Detect which cell encompasses the target text, then output its [x, y] center coordinate. 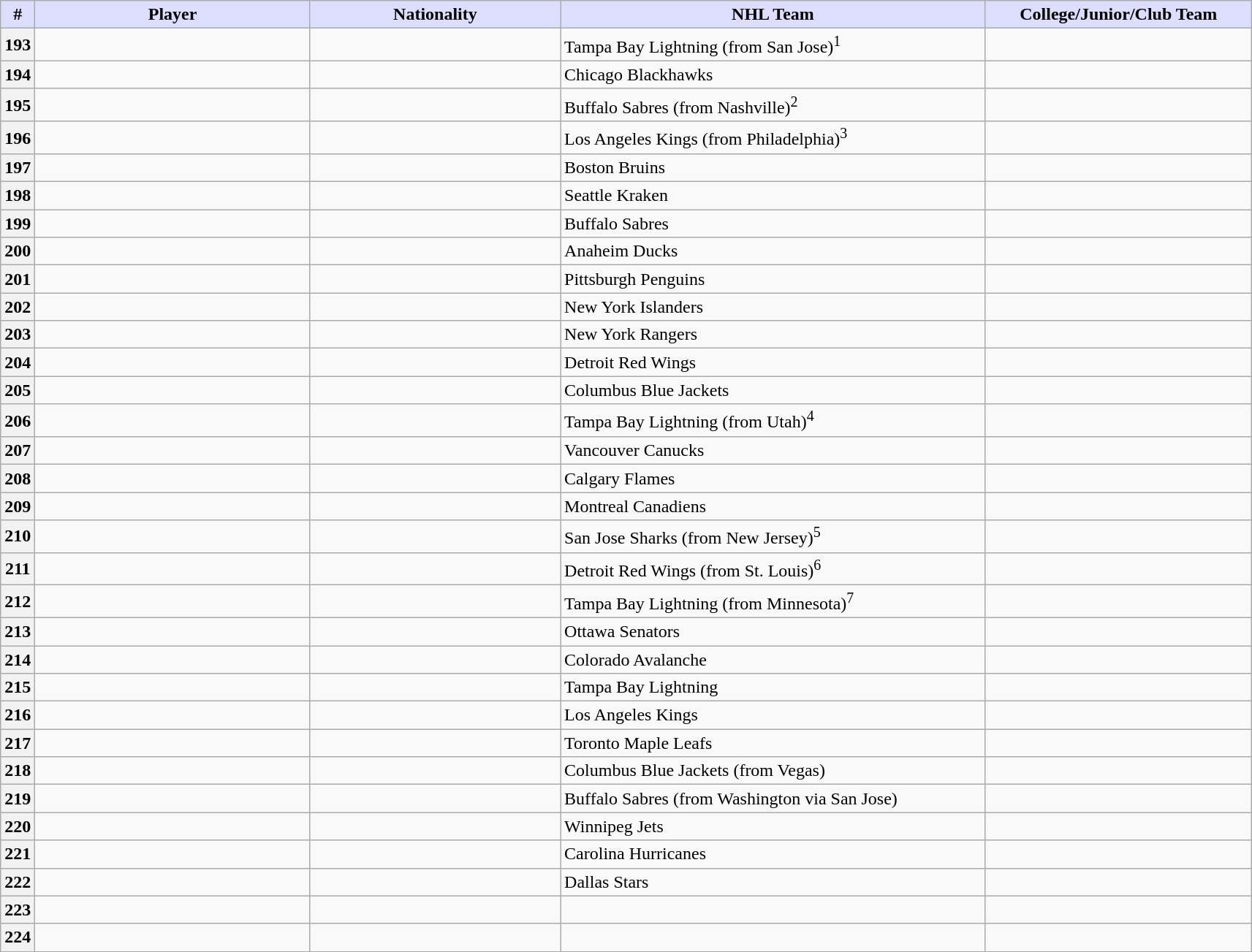
199 [18, 224]
195 [18, 105]
212 [18, 602]
Tampa Bay Lightning (from Utah)4 [773, 421]
Pittsburgh Penguins [773, 279]
218 [18, 771]
Tampa Bay Lightning (from Minnesota)7 [773, 602]
196 [18, 137]
Calgary Flames [773, 479]
209 [18, 506]
193 [18, 45]
Boston Bruins [773, 168]
208 [18, 479]
Los Angeles Kings (from Philadelphia)3 [773, 137]
203 [18, 335]
Tampa Bay Lightning [773, 688]
211 [18, 568]
Buffalo Sabres (from Washington via San Jose) [773, 799]
New York Rangers [773, 335]
197 [18, 168]
213 [18, 632]
Winnipeg Jets [773, 826]
Ottawa Senators [773, 632]
Columbus Blue Jackets [773, 390]
Toronto Maple Leafs [773, 743]
215 [18, 688]
Chicago Blackhawks [773, 75]
Los Angeles Kings [773, 715]
216 [18, 715]
214 [18, 660]
San Jose Sharks (from New Jersey)5 [773, 536]
Carolina Hurricanes [773, 854]
Buffalo Sabres (from Nashville)2 [773, 105]
206 [18, 421]
202 [18, 307]
207 [18, 451]
Detroit Red Wings [773, 362]
Seattle Kraken [773, 196]
# [18, 15]
198 [18, 196]
Buffalo Sabres [773, 224]
210 [18, 536]
Columbus Blue Jackets (from Vegas) [773, 771]
Detroit Red Wings (from St. Louis)6 [773, 568]
Anaheim Ducks [773, 251]
NHL Team [773, 15]
220 [18, 826]
219 [18, 799]
Colorado Avalanche [773, 660]
200 [18, 251]
217 [18, 743]
Nationality [435, 15]
205 [18, 390]
Player [172, 15]
222 [18, 882]
201 [18, 279]
224 [18, 937]
Dallas Stars [773, 882]
Vancouver Canucks [773, 451]
Montreal Canadiens [773, 506]
204 [18, 362]
223 [18, 910]
New York Islanders [773, 307]
Tampa Bay Lightning (from San Jose)1 [773, 45]
194 [18, 75]
College/Junior/Club Team [1118, 15]
221 [18, 854]
